Identify which cell holds the provided text, then report its (X, Y) central coordinate. 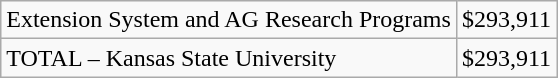
Extension System and AG Research Programs (229, 20)
TOTAL – Kansas State University (229, 58)
